Output the (X, Y) coordinate of the center of the cell containing the given text.  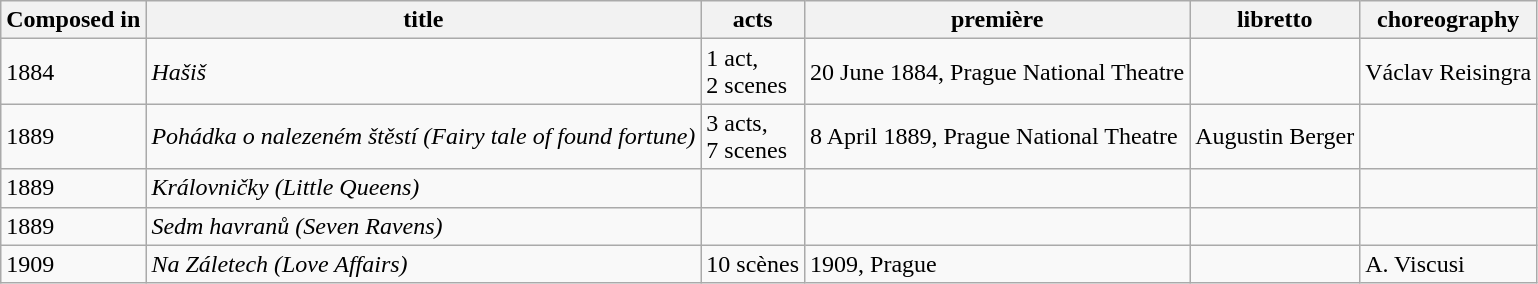
A. Viscusi (1448, 264)
Composed in (74, 20)
20 June 1884, Prague National Theatre (998, 72)
Hašiš (424, 72)
Václav Reisingra (1448, 72)
acts (753, 20)
8 April 1889, Prague National Theatre (998, 136)
1909, Prague (998, 264)
1884 (74, 72)
3 acts, 7 scenes (753, 136)
Na Záletech (Love Affairs) (424, 264)
libretto (1275, 20)
Pohádka o nalezeném štěstí (Fairy tale of found fortune) (424, 136)
Augustin Berger (1275, 136)
choreography (1448, 20)
première (998, 20)
10 scènes (753, 264)
title (424, 20)
Královničky (Little Queens) (424, 188)
1909 (74, 264)
Sedm havranů (Seven Ravens) (424, 226)
1 act, 2 scenes (753, 72)
